Provide the [X, Y] coordinate of the cell's center where the given text is located.  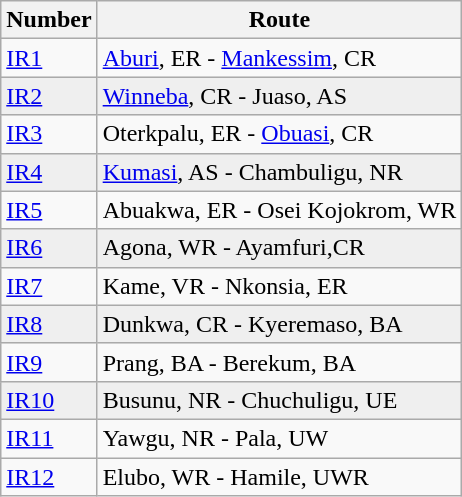
Aburi, ER - Mankessim, CR [280, 58]
IR5 [49, 210]
Route [280, 20]
Yawgu, NR - Pala, UW [280, 438]
IR4 [49, 172]
IR7 [49, 286]
IR9 [49, 362]
IR12 [49, 477]
Kumasi, AS - Chambuligu, NR [280, 172]
IR6 [49, 248]
IR3 [49, 134]
Agona, WR - Ayamfuri,CR [280, 248]
Abuakwa, ER - Osei Kojokrom, WR [280, 210]
Dunkwa, CR - Kyeremaso, BA [280, 324]
IR10 [49, 400]
Winneba, CR - Juaso, AS [280, 96]
Prang, BA - Berekum, BA [280, 362]
IR2 [49, 96]
Busunu, NR - Chuchuligu, UE [280, 400]
Number [49, 20]
Kame, VR - Nkonsia, ER [280, 286]
IR11 [49, 438]
Oterkpalu, ER - Obuasi, CR [280, 134]
IR1 [49, 58]
Elubo, WR - Hamile, UWR [280, 477]
IR8 [49, 324]
